Search for the cell housing the specified text and yield its (X, Y) center coordinate. 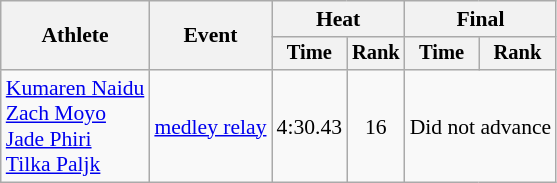
4:30.43 (310, 126)
Final (481, 19)
Athlete (76, 36)
Event (210, 36)
Kumaren NaiduZach MoyoJade PhiriTilka Paljk (76, 126)
Heat (338, 19)
16 (376, 126)
Did not advance (481, 126)
medley relay (210, 126)
